Determine the (X, Y) coordinate at the center of the cell enclosing the given text.  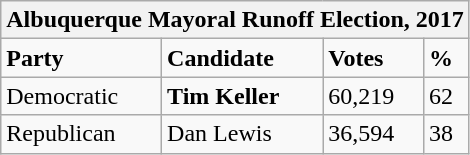
Albuquerque Mayoral Runoff Election, 2017 (236, 20)
Party (82, 58)
% (447, 58)
Candidate (242, 58)
Democratic (82, 96)
Votes (374, 58)
Tim Keller (242, 96)
Dan Lewis (242, 134)
60,219 (374, 96)
36,594 (374, 134)
Republican (82, 134)
62 (447, 96)
38 (447, 134)
